Scan for the cell matching the given text and deliver its (x, y) coordinate at center. 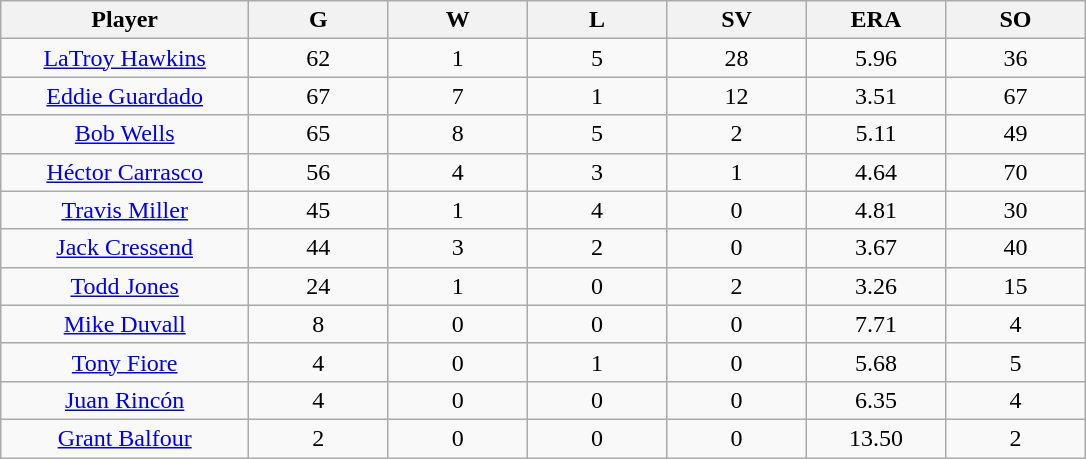
Eddie Guardado (125, 96)
5.96 (876, 58)
Travis Miller (125, 210)
Grant Balfour (125, 438)
Héctor Carrasco (125, 172)
44 (318, 248)
3.67 (876, 248)
Todd Jones (125, 286)
Juan Rincón (125, 400)
Tony Fiore (125, 362)
65 (318, 134)
56 (318, 172)
70 (1016, 172)
G (318, 20)
7.71 (876, 324)
SO (1016, 20)
Jack Cressend (125, 248)
13.50 (876, 438)
Bob Wells (125, 134)
ERA (876, 20)
3.51 (876, 96)
36 (1016, 58)
28 (736, 58)
45 (318, 210)
4.64 (876, 172)
30 (1016, 210)
W (458, 20)
24 (318, 286)
40 (1016, 248)
SV (736, 20)
15 (1016, 286)
LaTroy Hawkins (125, 58)
12 (736, 96)
L (596, 20)
Player (125, 20)
Mike Duvall (125, 324)
5.68 (876, 362)
5.11 (876, 134)
4.81 (876, 210)
49 (1016, 134)
7 (458, 96)
62 (318, 58)
3.26 (876, 286)
6.35 (876, 400)
